Output the (x, y) coordinate of the center of the cell containing the given text.  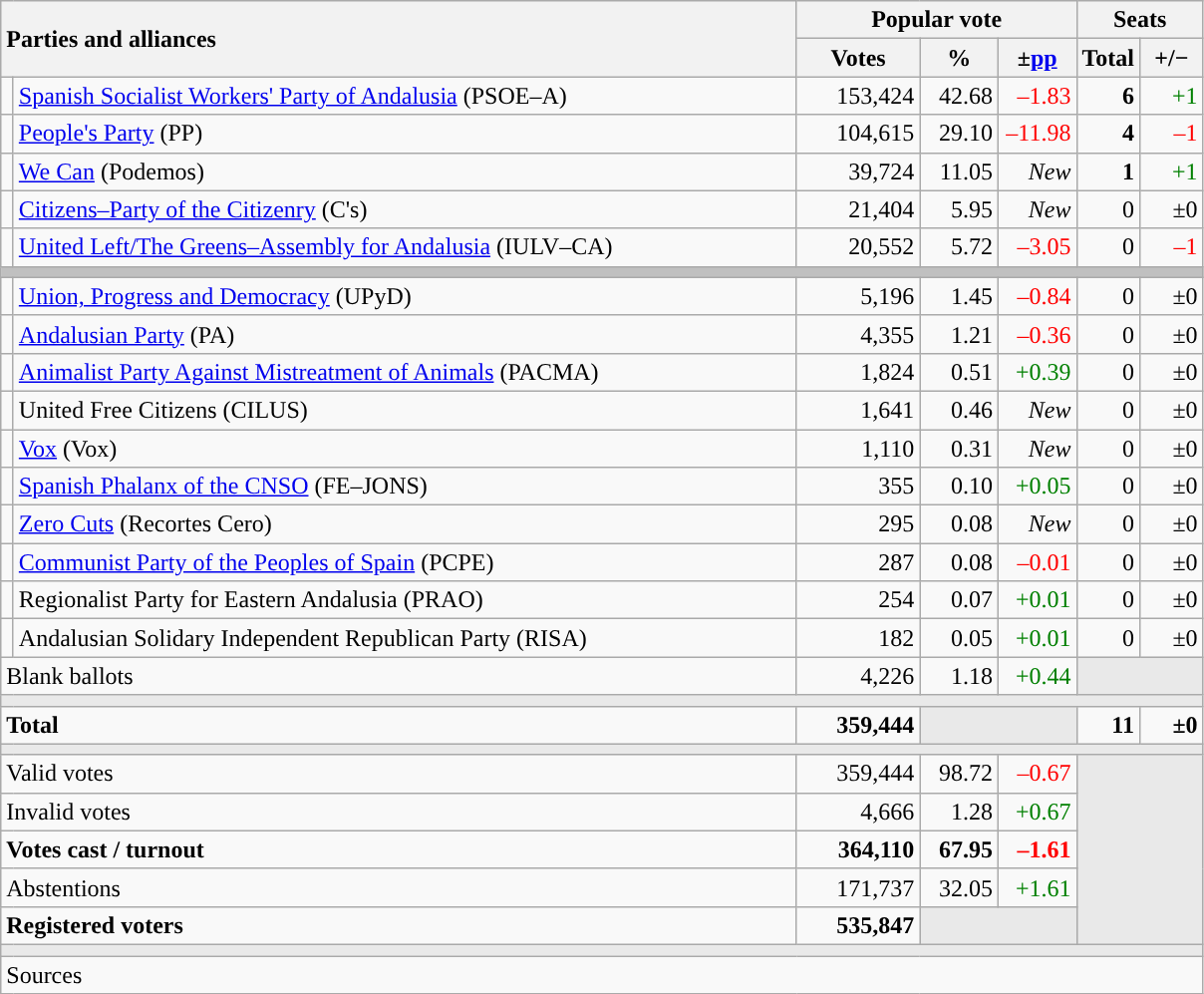
4,226 (858, 676)
Registered voters (399, 925)
21,404 (858, 209)
Communist Party of the Peoples of Spain (PCPE) (405, 562)
1,824 (858, 372)
People's Party (PP) (405, 134)
United Left/The Greens–Assembly for Andalusia (IULV–CA) (405, 247)
29.10 (959, 134)
1.28 (959, 812)
Spanish Phalanx of the CNSO (FE–JONS) (405, 487)
Invalid votes (399, 812)
–0.36 (1037, 334)
0.31 (959, 448)
–1.61 (1037, 849)
+1.61 (1037, 887)
32.05 (959, 887)
–0.67 (1037, 774)
–3.05 (1037, 247)
% (959, 58)
Parties and alliances (399, 39)
–1.83 (1037, 96)
We Can (Podemos) (405, 171)
Regionalist Party for Eastern Andalusia (PRAO) (405, 600)
6 (1108, 96)
Andalusian Party (PA) (405, 334)
1,110 (858, 448)
0.10 (959, 487)
0.07 (959, 600)
–11.98 (1037, 134)
39,724 (858, 171)
Andalusian Solidary Independent Republican Party (RISA) (405, 638)
67.95 (959, 849)
Animalist Party Against Mistreatment of Animals (PACMA) (405, 372)
20,552 (858, 247)
287 (858, 562)
Union, Progress and Democracy (UPyD) (405, 296)
1 (1108, 171)
Votes (858, 58)
1,641 (858, 410)
0.05 (959, 638)
182 (858, 638)
153,424 (858, 96)
171,737 (858, 887)
5.95 (959, 209)
5.72 (959, 247)
364,110 (858, 849)
Popular vote (937, 20)
+0.44 (1037, 676)
Citizens–Party of the Citizenry (C's) (405, 209)
Vox (Vox) (405, 448)
Spanish Socialist Workers' Party of Andalusia (PSOE–A) (405, 96)
355 (858, 487)
Blank ballots (399, 676)
535,847 (858, 925)
4,666 (858, 812)
–0.84 (1037, 296)
1.18 (959, 676)
Votes cast / turnout (399, 849)
±pp (1037, 58)
Valid votes (399, 774)
0.51 (959, 372)
4,355 (858, 334)
Sources (602, 974)
5,196 (858, 296)
+0.67 (1037, 812)
Zero Cuts (Recortes Cero) (405, 524)
98.72 (959, 774)
1.21 (959, 334)
United Free Citizens (CILUS) (405, 410)
4 (1108, 134)
Seats (1140, 20)
295 (858, 524)
254 (858, 600)
+0.05 (1037, 487)
42.68 (959, 96)
0.46 (959, 410)
+0.39 (1037, 372)
Abstentions (399, 887)
11.05 (959, 171)
11 (1108, 725)
1.45 (959, 296)
104,615 (858, 134)
+/− (1172, 58)
–0.01 (1037, 562)
